Extract the (X, Y) coordinate from the center of the cell holding the provided text.  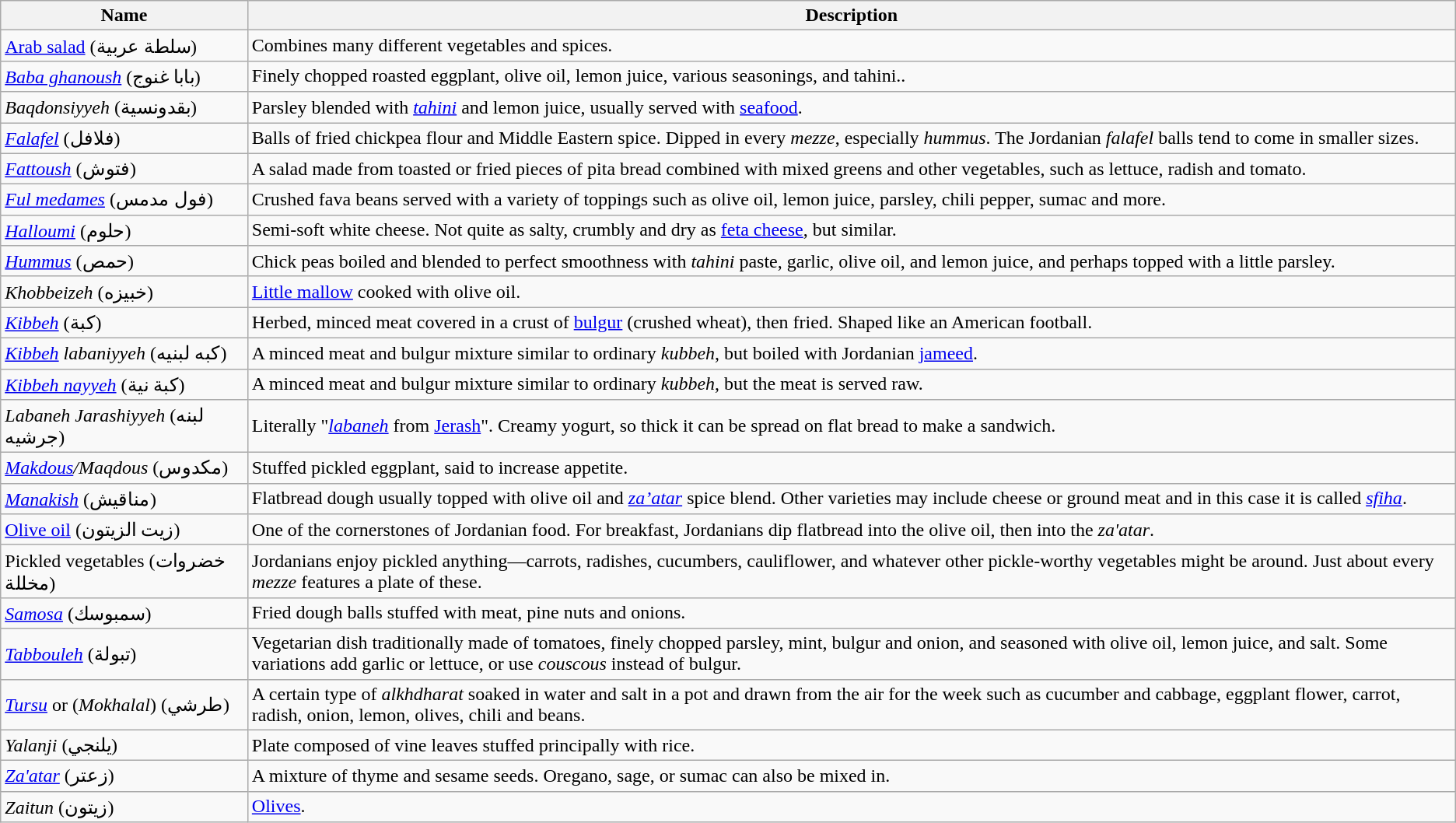
Fattoush (فتوش) (124, 169)
One of the cornerstones of Jordanian food. For breakfast, Jordanians dip flatbread into the olive oil, then into the za'atar. (851, 530)
Parsley blended with tahini and lemon juice, usually served with seafood. (851, 107)
Kibbeh labaniyyeh (كبه لبنيه) (124, 353)
Semi-soft white cheese. Not quite as salty, crumbly and dry as feta cheese, but similar. (851, 230)
Olive oil (زيت الزيتون) (124, 530)
Plate composed of vine leaves stuffed principally with rice. (851, 745)
A minced meat and bulgur mixture similar to ordinary kubbeh, but the meat is served raw. (851, 384)
Baba ghanoush (بابا غنوج) (124, 76)
Name (124, 16)
Crushed fava beans served with a variety of toppings such as olive oil, lemon juice, parsley, chili pepper, sumac and more. (851, 200)
Herbed, minced meat covered in a crust of bulgur (crushed wheat), then fried. Shaped like an American football. (851, 323)
Chick peas boiled and blended to perfect smoothness with tahini paste, garlic, olive oil, and lemon juice, and perhaps topped with a little parsley. (851, 261)
Halloumi (حلوم) (124, 230)
Yalanji (يلنجي) (124, 745)
Manakish (مناقيش) (124, 499)
Labaneh Jarashiyyeh (لبنه جرشيه) (124, 426)
Kibbeh nayyeh (كبة نية) (124, 384)
Tabbouleh (تبولة) (124, 653)
Pickled vegetables (خضروات مخللة) (124, 571)
Makdous/Maqdous (مكدوس) (124, 468)
Baqdonsiyyeh (بقدونسية) (124, 107)
A salad made from toasted or fried pieces of pita bread combined with mixed greens and other vegetables, such as lettuce, radish and tomato. (851, 169)
Kibbeh (كبة) (124, 323)
Tursu or (Mokhalal) (طرشي) (124, 705)
Zaitun (زيتون) (124, 807)
Arab salad (سلطة عربية) (124, 46)
Ful medames (فول مدمس) (124, 200)
A mixture of thyme and sesame seeds. Oregano, sage, or sumac can also be mixed in. (851, 776)
Stuffed pickled eggplant, said to increase appetite. (851, 468)
Little mallow cooked with olive oil. (851, 292)
Samosa (سمبوسك) (124, 613)
Fried dough balls stuffed with meat, pine nuts and onions. (851, 613)
Za'atar (زعتر) (124, 776)
Combines many different vegetables and spices. (851, 46)
Falafel (فلافل) (124, 138)
Finely chopped roasted eggplant, olive oil, lemon juice, various seasonings, and tahini.. (851, 76)
Olives. (851, 807)
Hummus (حمص) (124, 261)
Literally "labaneh from Jerash". Creamy yogurt, so thick it can be spread on flat bread to make a sandwich. (851, 426)
Khobbeizeh (خبيزه) (124, 292)
A minced meat and bulgur mixture similar to ordinary kubbeh, but boiled with Jordanian jameed. (851, 353)
Description (851, 16)
